Identify which cell holds the provided text, then report its [X, Y] central coordinate. 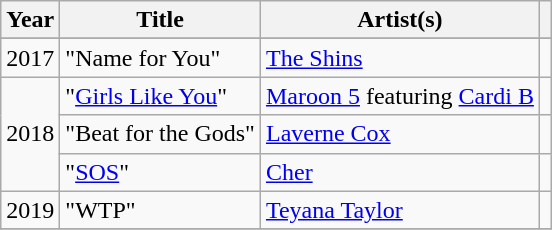
Maroon 5 featuring Cardi B [400, 96]
2017 [30, 58]
The Shins [400, 58]
Teyana Taylor [400, 210]
Laverne Cox [400, 134]
"WTP" [160, 210]
"SOS" [160, 172]
"Beat for the Gods" [160, 134]
Title [160, 20]
"Girls Like You" [160, 96]
"Name for You" [160, 58]
Cher [400, 172]
2018 [30, 134]
Year [30, 20]
2019 [30, 210]
Artist(s) [400, 20]
